Provide the (x, y) coordinate of the cell's center where the given text is located.  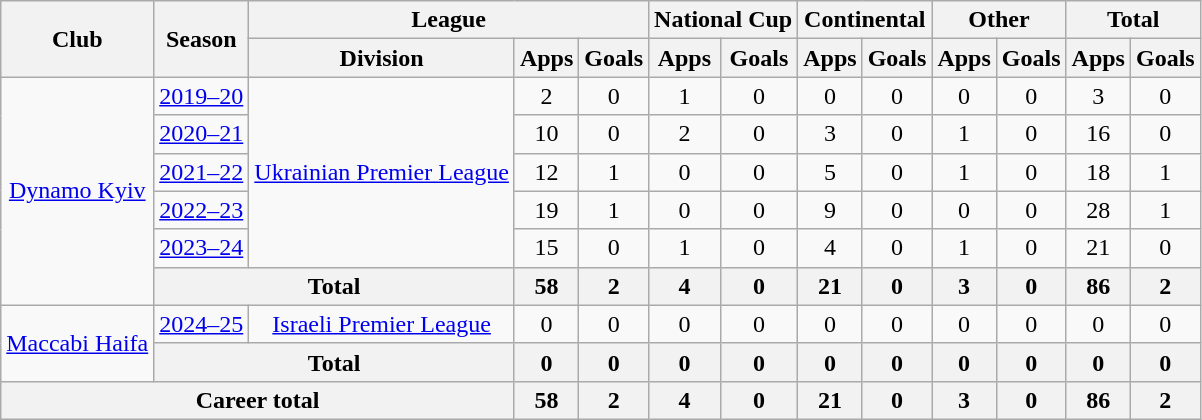
9 (830, 210)
2023–24 (202, 248)
15 (546, 248)
Season (202, 39)
Career total (258, 400)
Dynamo Kyiv (78, 191)
Club (78, 39)
League (449, 20)
2021–22 (202, 172)
19 (546, 210)
Other (999, 20)
16 (1098, 134)
2022–23 (202, 210)
Continental (865, 20)
2024–25 (202, 324)
Ukrainian Premier League (382, 172)
12 (546, 172)
28 (1098, 210)
18 (1098, 172)
10 (546, 134)
Maccabi Haifa (78, 343)
National Cup (724, 20)
Division (382, 58)
Israeli Premier League (382, 324)
5 (830, 172)
2020–21 (202, 134)
2019–20 (202, 96)
